Scan for the cell matching the given text and deliver its [x, y] coordinate at center. 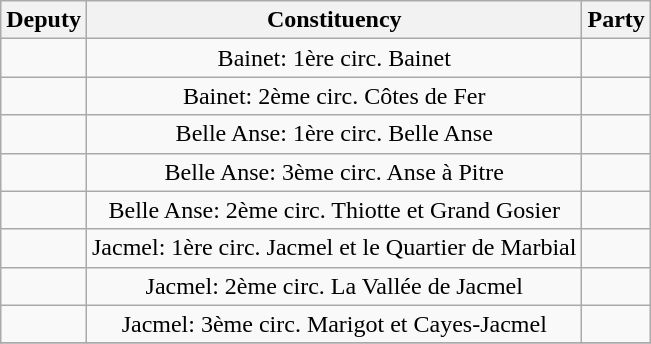
Bainet: 2ème circ. Côtes de Fer [334, 96]
Constituency [334, 20]
Belle Anse: 3ème circ. Anse à Pitre [334, 172]
Jacmel: 1ère circ. Jacmel et le Quartier de Marbial [334, 248]
Belle Anse: 2ème circ. Thiotte et Grand Gosier [334, 210]
Party [616, 20]
Jacmel: 2ème circ. La Vallée de Jacmel [334, 286]
Jacmel: 3ème circ. Marigot et Cayes-Jacmel [334, 324]
Deputy [44, 20]
Belle Anse: 1ère circ. Belle Anse [334, 134]
Bainet: 1ère circ. Bainet [334, 58]
